From the cell containing the given text, extract its center point as [X, Y] coordinate. 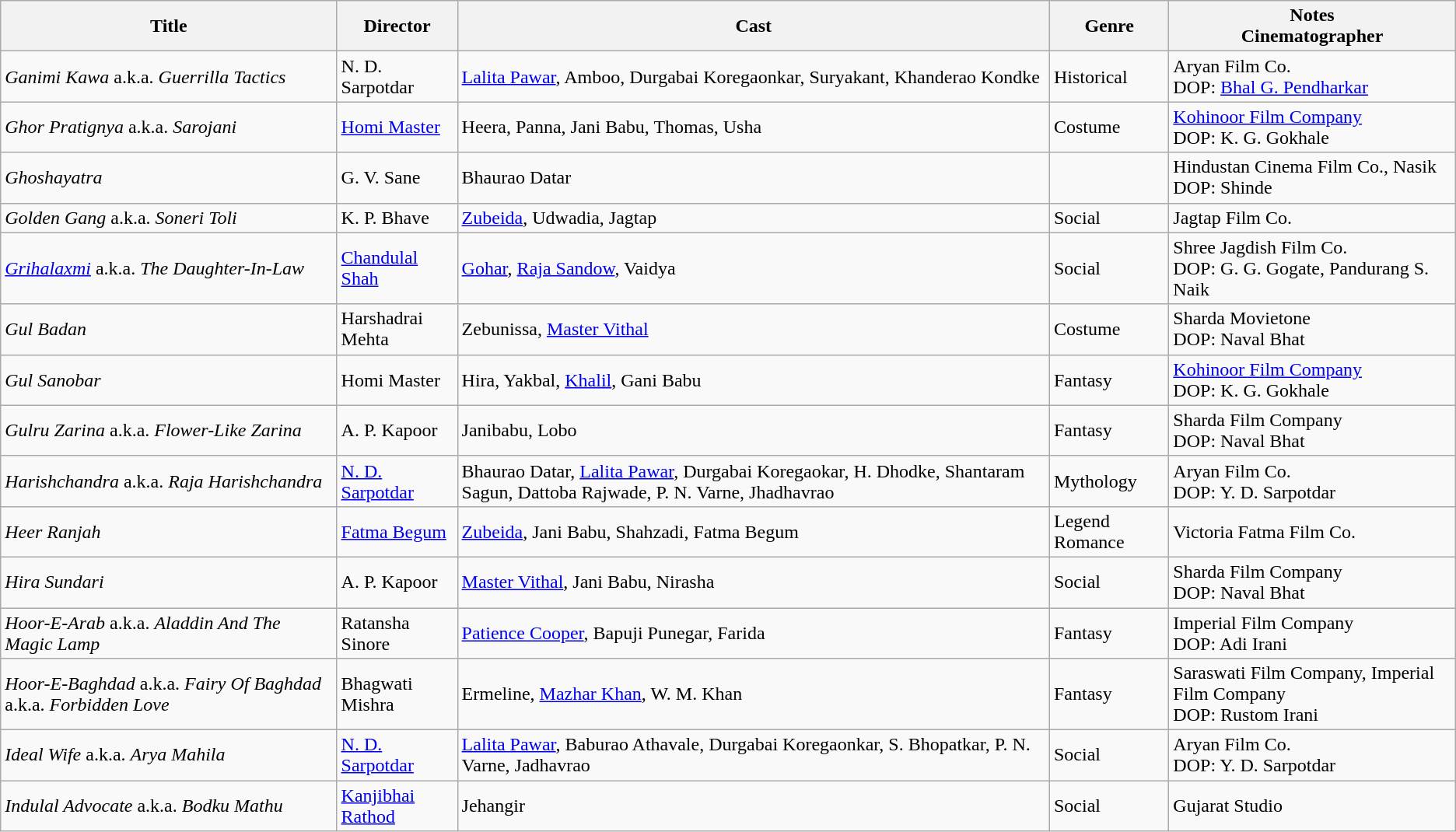
Hoor-E-Arab a.k.a. Aladdin And The Magic Lamp [169, 633]
K. P. Bhave [397, 218]
Grihalaxmi a.k.a. The Daughter-In-Law [169, 268]
Imperial Film CompanyDOP: Adi Irani [1312, 633]
Master Vithal, Jani Babu, Nirasha [753, 582]
Jagtap Film Co. [1312, 218]
Shree Jagdish Film Co. DOP: G. G. Gogate, Pandurang S. Naik [1312, 268]
Ghor Pratignya a.k.a. Sarojani [169, 128]
Title [169, 26]
Gujarat Studio [1312, 806]
Ganimi Kawa a.k.a. Guerrilla Tactics [169, 76]
Chandulal Shah [397, 268]
Aryan Film Co.DOP: Bhal G. Pendharkar [1312, 76]
Gul Sanobar [169, 379]
Indulal Advocate a.k.a. Bodku Mathu [169, 806]
Cast [753, 26]
Hira, Yakbal, Khalil, Gani Babu [753, 379]
Heer Ranjah [169, 532]
Lalita Pawar, Amboo, Durgabai Koregaonkar, Suryakant, Khanderao Kondke [753, 76]
Harishchandra a.k.a. Raja Harishchandra [169, 481]
G. V. Sane [397, 177]
Zebunissa, Master Vithal [753, 330]
Legend Romance [1109, 532]
Bhaurao Datar [753, 177]
Patience Cooper, Bapuji Punegar, Farida [753, 633]
Jehangir [753, 806]
Lalita Pawar, Baburao Athavale, Durgabai Koregaonkar, S. Bhopatkar, P. N. Varne, Jadhavrao [753, 756]
Historical [1109, 76]
Victoria Fatma Film Co. [1312, 532]
Ideal Wife a.k.a. Arya Mahila [169, 756]
Ratansha Sinore [397, 633]
Golden Gang a.k.a. Soneri Toli [169, 218]
Harshadrai Mehta [397, 330]
Bhaurao Datar, Lalita Pawar, Durgabai Koregaokar, H. Dhodke, Shantaram Sagun, Dattoba Rajwade, P. N. Varne, Jhadhavrao [753, 481]
Mythology [1109, 481]
Ermeline, Mazhar Khan, W. M. Khan [753, 694]
Kanjibhai Rathod [397, 806]
NotesCinematographer [1312, 26]
Heera, Panna, Jani Babu, Thomas, Usha [753, 128]
Gulru Zarina a.k.a. Flower-Like Zarina [169, 431]
Hira Sundari [169, 582]
Gul Badan [169, 330]
Zubeida, Udwadia, Jagtap [753, 218]
Hindustan Cinema Film Co., Nasik DOP: Shinde [1312, 177]
Fatma Begum [397, 532]
Director [397, 26]
Bhagwati Mishra [397, 694]
Zubeida, Jani Babu, Shahzadi, Fatma Begum [753, 532]
Janibabu, Lobo [753, 431]
Genre [1109, 26]
Sharda MovietoneDOP: Naval Bhat [1312, 330]
Ghoshayatra [169, 177]
Hoor-E-Baghdad a.k.a. Fairy Of Baghdad a.k.a. Forbidden Love [169, 694]
Gohar, Raja Sandow, Vaidya [753, 268]
Saraswati Film Company, Imperial Film CompanyDOP: Rustom Irani [1312, 694]
